Detect which cell encompasses the target text, then output its [X, Y] center coordinate. 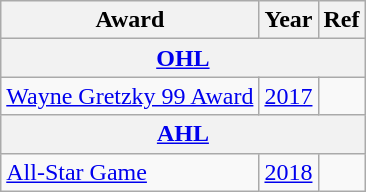
All-Star Game [130, 172]
Wayne Gretzky 99 Award [130, 96]
AHL [183, 134]
Year [288, 20]
OHL [183, 58]
Award [130, 20]
Ref [342, 20]
2017 [288, 96]
2018 [288, 172]
